From the cell containing the given text, extract its center point as [X, Y] coordinate. 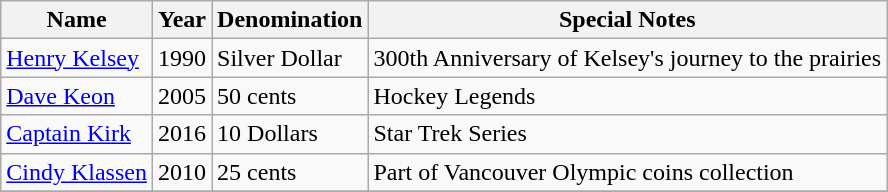
50 cents [290, 96]
Special Notes [628, 20]
2010 [182, 172]
300th Anniversary of Kelsey's journey to the prairies [628, 58]
Dave Keon [77, 96]
Henry Kelsey [77, 58]
Silver Dollar [290, 58]
Year [182, 20]
2016 [182, 134]
Denomination [290, 20]
1990 [182, 58]
Name [77, 20]
Star Trek Series [628, 134]
Part of Vancouver Olympic coins collection [628, 172]
2005 [182, 96]
Captain Kirk [77, 134]
Cindy Klassen [77, 172]
10 Dollars [290, 134]
Hockey Legends [628, 96]
25 cents [290, 172]
